Return the [x, y] coordinate for the center point of the cell that contains the specified text.  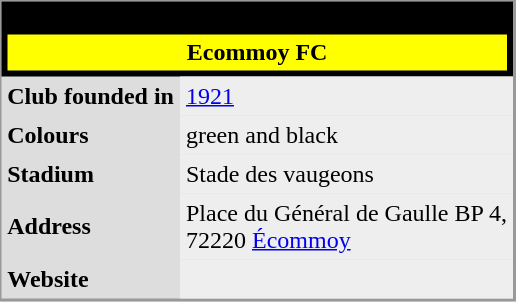
1921 [346, 96]
Club founded in [90, 96]
Stade des vaugeons [346, 174]
green and black [346, 136]
Stadium [90, 174]
Colours [90, 136]
Address [90, 227]
Place du Général de Gaulle BP 4,72220 Écommoy [346, 227]
Website [90, 280]
